Find where the given text appears and provide that cell's center as (X, Y) coordinate. 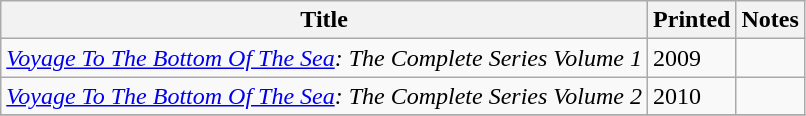
Voyage To The Bottom Of The Sea: The Complete Series Volume 1 (324, 58)
Notes (770, 20)
2010 (692, 96)
Printed (692, 20)
Voyage To The Bottom Of The Sea: The Complete Series Volume 2 (324, 96)
Title (324, 20)
2009 (692, 58)
